From the cell containing the given text, extract its center point as [x, y] coordinate. 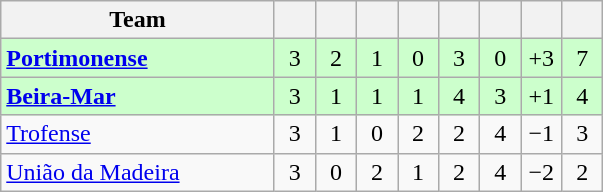
−2 [542, 172]
7 [582, 58]
Trofense [138, 134]
+3 [542, 58]
Team [138, 20]
União da Madeira [138, 172]
+1 [542, 96]
−1 [542, 134]
Portimonense [138, 58]
Beira-Mar [138, 96]
